Locate the cell with the specified text and output its [X, Y] center coordinate. 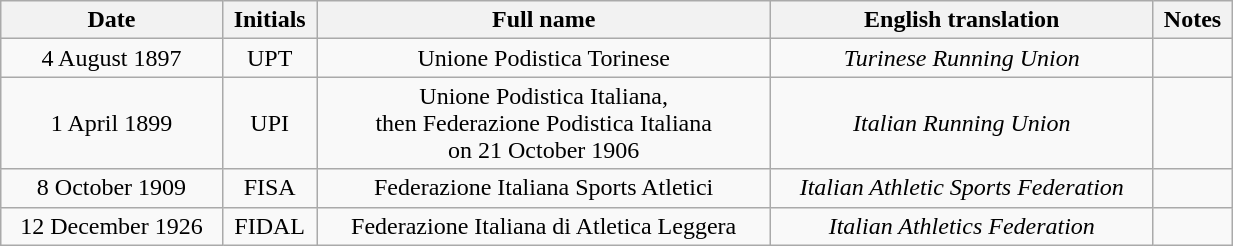
UPT [270, 58]
English translation [962, 20]
FIDAL [270, 226]
12 December 1926 [112, 226]
Notes [1192, 20]
Initials [270, 20]
8 October 1909 [112, 188]
Full name [544, 20]
Unione Podistica Torinese [544, 58]
Italian Running Union [962, 123]
Date [112, 20]
Federazione Italiana Sports Atletici [544, 188]
UPI [270, 123]
Italian Athletics Federation [962, 226]
Unione Podistica Italiana,then Federazione Podistica Italianaon 21 October 1906 [544, 123]
4 August 1897 [112, 58]
Federazione Italiana di Atletica Leggera [544, 226]
1 April 1899 [112, 123]
FISA [270, 188]
Turinese Running Union [962, 58]
Italian Athletic Sports Federation [962, 188]
